Pinpoint the cell where the given text exists, returning its [X, Y] midpoint coordinate. 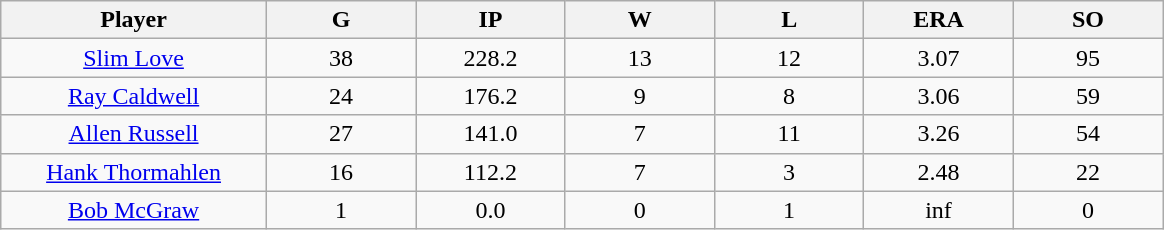
L [788, 20]
Ray Caldwell [134, 96]
16 [340, 172]
141.0 [490, 134]
Slim Love [134, 58]
112.2 [490, 172]
54 [1088, 134]
2.48 [938, 172]
176.2 [490, 96]
228.2 [490, 58]
3.07 [938, 58]
Player [134, 20]
22 [1088, 172]
G [340, 20]
9 [640, 96]
3.26 [938, 134]
IP [490, 20]
11 [788, 134]
8 [788, 96]
W [640, 20]
24 [340, 96]
Bob McGraw [134, 210]
95 [1088, 58]
Hank Thormahlen [134, 172]
3 [788, 172]
3.06 [938, 96]
13 [640, 58]
0.0 [490, 210]
SO [1088, 20]
inf [938, 210]
Allen Russell [134, 134]
ERA [938, 20]
12 [788, 58]
38 [340, 58]
27 [340, 134]
59 [1088, 96]
